For the text-containing cell, return its midpoint in (x, y) coordinate format. 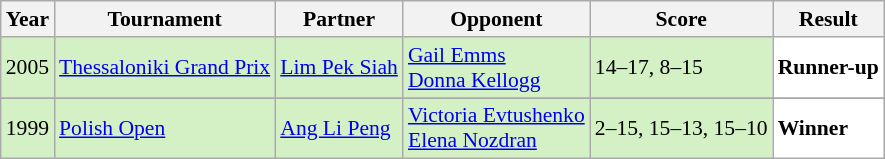
Partner (339, 19)
14–17, 8–15 (682, 68)
1999 (28, 128)
Polish Open (164, 128)
2–15, 15–13, 15–10 (682, 128)
Result (828, 19)
Gail Emms Donna Kellogg (496, 68)
Thessaloniki Grand Prix (164, 68)
Opponent (496, 19)
Winner (828, 128)
Tournament (164, 19)
2005 (28, 68)
Victoria Evtushenko Elena Nozdran (496, 128)
Lim Pek Siah (339, 68)
Score (682, 19)
Year (28, 19)
Ang Li Peng (339, 128)
Runner-up (828, 68)
